Detect which cell encompasses the target text, then output its (x, y) center coordinate. 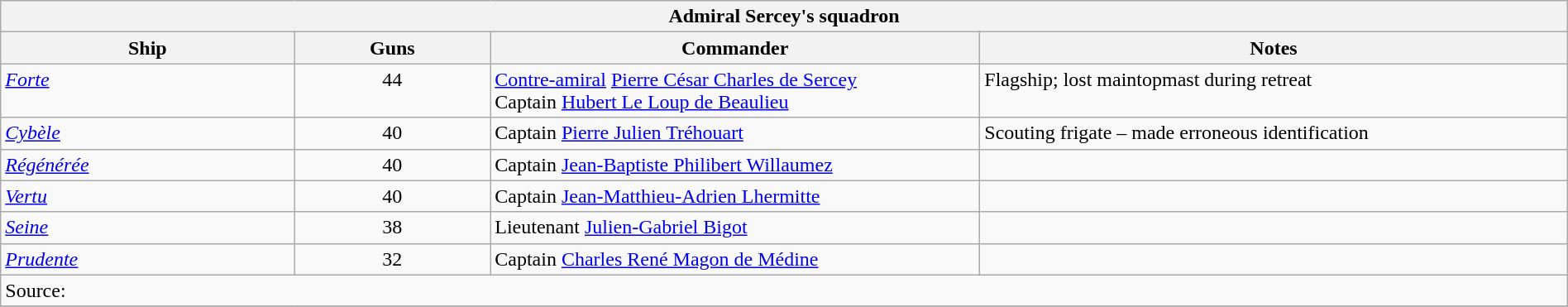
Captain Charles René Magon de Médine (735, 259)
Seine (147, 228)
Flagship; lost maintopmast during retreat (1274, 91)
Vertu (147, 196)
Admiral Sercey's squadron (784, 17)
Ship (147, 48)
Commander (735, 48)
Captain Pierre Julien Tréhouart (735, 133)
Guns (392, 48)
Captain Jean-Baptiste Philibert Willaumez (735, 165)
Régénérée (147, 165)
Captain Jean-Matthieu-Adrien Lhermitte (735, 196)
38 (392, 228)
Scouting frigate – made erroneous identification (1274, 133)
Notes (1274, 48)
Cybèle (147, 133)
32 (392, 259)
44 (392, 91)
Source: (784, 290)
Contre-amiral Pierre César Charles de SerceyCaptain Hubert Le Loup de Beaulieu (735, 91)
Prudente (147, 259)
Forte (147, 91)
Lieutenant Julien-Gabriel Bigot (735, 228)
